Determine the [X, Y] coordinate at the center of the cell enclosing the given text.  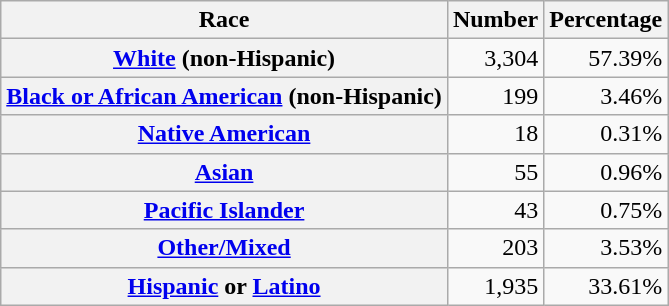
Hispanic or Latino [224, 286]
Race [224, 20]
Native American [224, 134]
3,304 [495, 58]
Black or African American (non-Hispanic) [224, 96]
18 [495, 134]
0.96% [606, 172]
0.31% [606, 134]
3.46% [606, 96]
43 [495, 210]
203 [495, 248]
55 [495, 172]
Percentage [606, 20]
199 [495, 96]
White (non-Hispanic) [224, 58]
Asian [224, 172]
57.39% [606, 58]
Pacific Islander [224, 210]
Number [495, 20]
33.61% [606, 286]
0.75% [606, 210]
Other/Mixed [224, 248]
3.53% [606, 248]
1,935 [495, 286]
